Return the (X, Y) coordinate for the center point of the cell that contains the specified text.  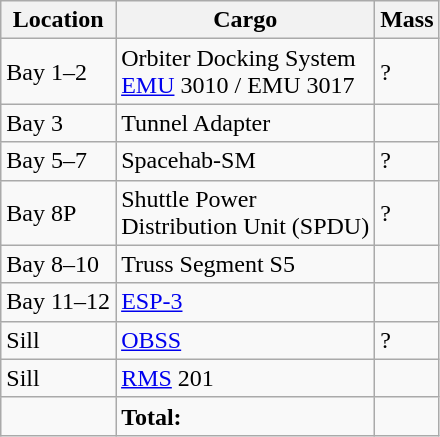
Bay 5–7 (58, 161)
Bay 11–12 (58, 302)
ESP-3 (246, 302)
Location (58, 20)
Orbiter Docking System EMU 3010 / EMU 3017 (246, 72)
Bay 8–10 (58, 264)
Bay 3 (58, 123)
Total: (246, 416)
Tunnel Adapter (246, 123)
Cargo (246, 20)
Shuttle Power Distribution Unit (SPDU) (246, 212)
Spacehab-SM (246, 161)
OBSS (246, 340)
Bay 8P (58, 212)
RMS 201 (246, 378)
Truss Segment S5 (246, 264)
Bay 1–2 (58, 72)
Mass (407, 20)
